Extract the (x, y) coordinate from the center of the cell holding the provided text.  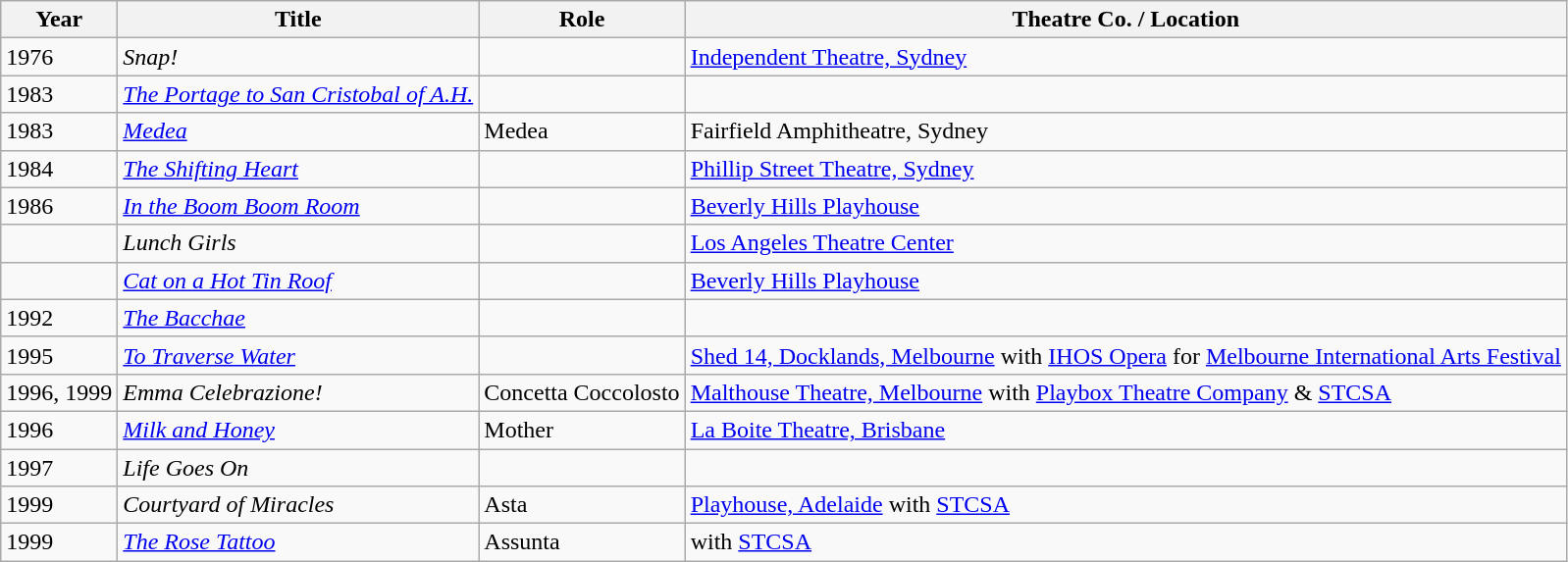
The Portage to San Cristobal of A.H. (298, 94)
Fairfield Amphitheatre, Sydney (1125, 131)
Title (298, 20)
Role (582, 20)
Courtyard of Miracles (298, 505)
Cat on a Hot Tin Roof (298, 281)
1986 (59, 206)
Asta (582, 505)
Life Goes On (298, 468)
1995 (59, 355)
Los Angeles Theatre Center (1125, 243)
The Rose Tattoo (298, 542)
Emma Celebrazione! (298, 392)
Milk and Honey (298, 430)
Independent Theatre, Sydney (1125, 57)
Lunch Girls (298, 243)
The Bacchae (298, 318)
Shed 14, Docklands, Melbourne with IHOS Opera for Melbourne International Arts Festival (1125, 355)
Mother (582, 430)
Snap! (298, 57)
Year (59, 20)
1992 (59, 318)
Assunta (582, 542)
In the Boom Boom Room (298, 206)
Concetta Coccolosto (582, 392)
1996, 1999 (59, 392)
1997 (59, 468)
1996 (59, 430)
with STCSA (1125, 542)
To Traverse Water (298, 355)
The Shifting Heart (298, 169)
1976 (59, 57)
Malthouse Theatre, Melbourne with Playbox Theatre Company & STCSA (1125, 392)
Playhouse, Adelaide with STCSA (1125, 505)
Phillip Street Theatre, Sydney (1125, 169)
La Boite Theatre, Brisbane (1125, 430)
Theatre Co. / Location (1125, 20)
1984 (59, 169)
